Capture the cell that displays the provided text and extract its [x, y] central coordinate. 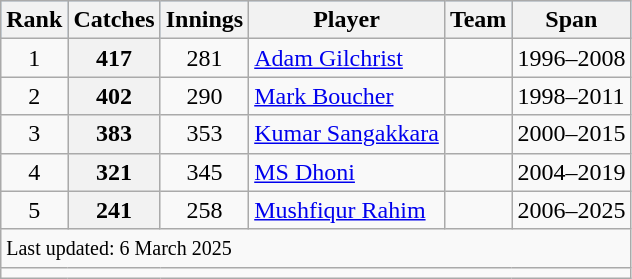
Rank [34, 20]
2 [34, 96]
281 [204, 58]
3 [34, 134]
345 [204, 172]
Team [478, 20]
321 [114, 172]
Mushfiqur Rahim [347, 210]
402 [114, 96]
241 [114, 210]
Kumar Sangakkara [347, 134]
Catches [114, 20]
258 [204, 210]
353 [204, 134]
Mark Boucher [347, 96]
1996–2008 [572, 58]
Innings [204, 20]
1998–2011 [572, 96]
1 [34, 58]
Last updated: 6 March 2025 [316, 248]
383 [114, 134]
290 [204, 96]
2000–2015 [572, 134]
MS Dhoni [347, 172]
Span [572, 20]
5 [34, 210]
2006–2025 [572, 210]
Player [347, 20]
4 [34, 172]
Adam Gilchrist [347, 58]
417 [114, 58]
2004–2019 [572, 172]
